Output the [X, Y] coordinate of the center of the cell containing the given text.  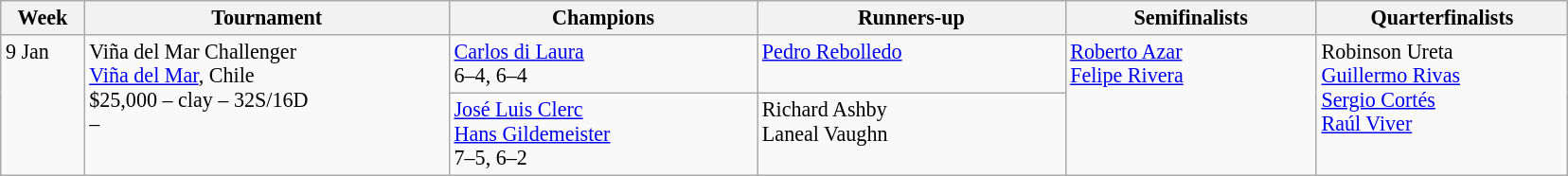
Tournament [267, 17]
Carlos di Laura 6–4, 6–4 [602, 62]
José Luis Clerc Hans Gildemeister7–5, 6–2 [602, 134]
Richard Ashby Laneal Vaughn [911, 134]
Quarterfinalists [1441, 17]
Semifinalists [1191, 17]
Pedro Rebolledo [911, 62]
Roberto Azar Felipe Rivera [1191, 104]
9 Jan [43, 104]
Runners-up [911, 17]
Robinson Ureta Guillermo Rivas Sergio Cortés Raúl Viver [1441, 104]
Viña del Mar Challenger Viña del Mar, Chile$25,000 – clay – 32S/16D – [267, 104]
Week [43, 17]
Champions [602, 17]
